From the cell containing the given text, extract its center point as [x, y] coordinate. 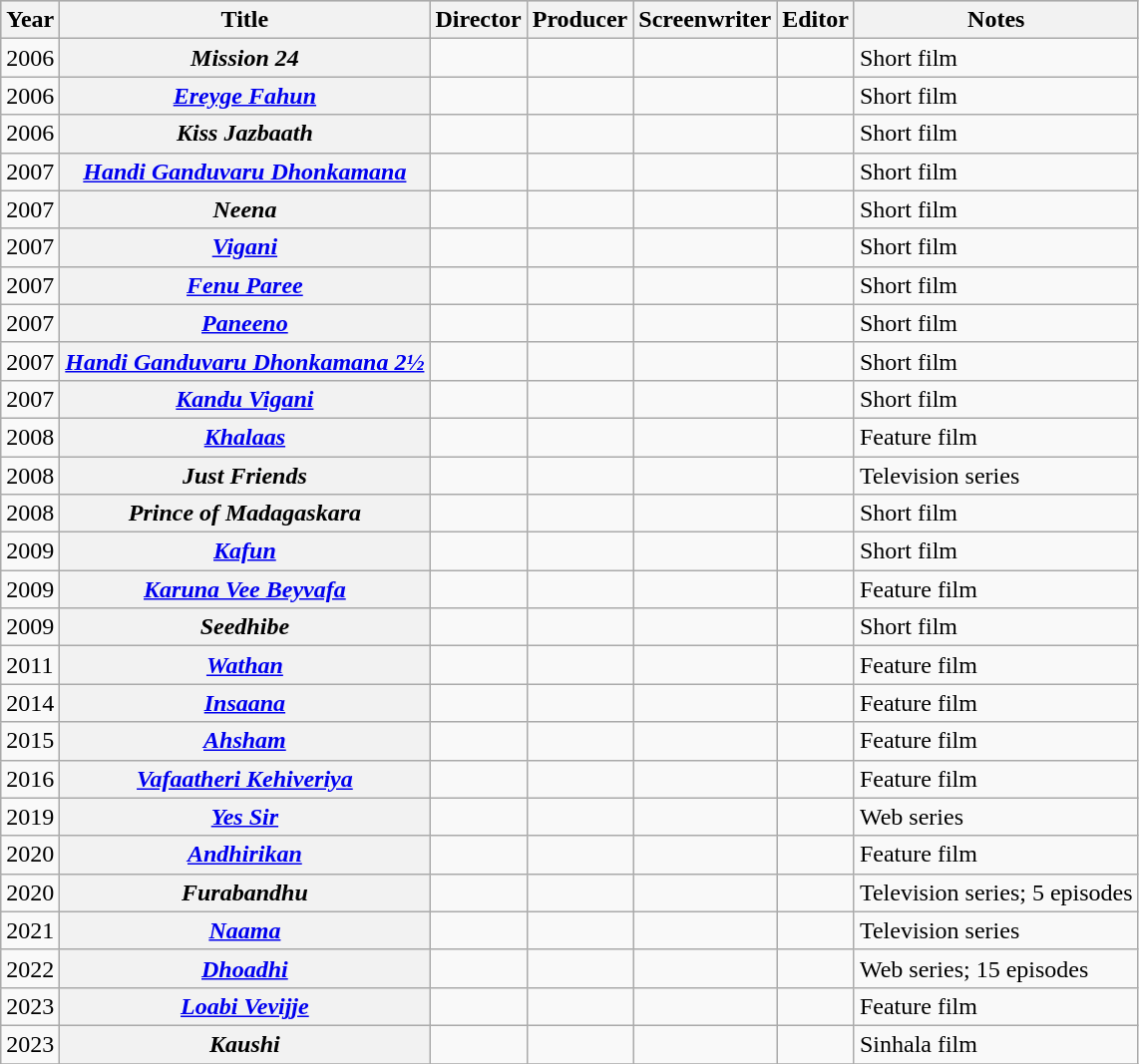
2015 [30, 741]
2014 [30, 703]
Loabi Vevijje [245, 1006]
Fenu Paree [245, 285]
Kafun [245, 551]
Title [245, 20]
Andhirikan [245, 855]
Web series [995, 817]
Director [479, 20]
Notes [995, 20]
Insaana [245, 703]
Vafaatheri Kehiveriya [245, 779]
Web series; 15 episodes [995, 968]
Year [30, 20]
2021 [30, 930]
Karuna Vee Beyvafa [245, 589]
Wathan [245, 665]
Television series; 5 episodes [995, 892]
Sinhala film [995, 1044]
Ahsham [245, 741]
2022 [30, 968]
Naama [245, 930]
Producer [580, 20]
2019 [30, 817]
Prince of Madagaskara [245, 514]
Yes Sir [245, 817]
Dhoadhi [245, 968]
Furabandhu [245, 892]
Handi Ganduvaru Dhonkamana [245, 172]
Screenwriter [705, 20]
Paneeno [245, 323]
Just Friends [245, 476]
Ereyge Fahun [245, 96]
Seedhibe [245, 627]
Handi Ganduvaru Dhonkamana 2½ [245, 361]
Kandu Vigani [245, 399]
Editor [816, 20]
2016 [30, 779]
Vigani [245, 247]
Kaushi [245, 1044]
Kiss Jazbaath [245, 134]
Khalaas [245, 437]
Neena [245, 209]
2011 [30, 665]
Mission 24 [245, 58]
